Capture the cell that displays the provided text and extract its (x, y) central coordinate. 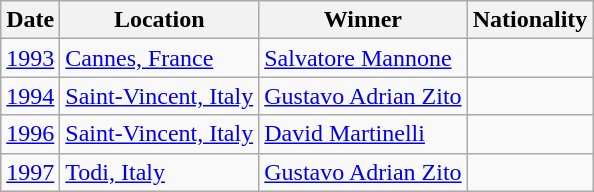
Winner (363, 20)
1997 (30, 172)
Salvatore Mannone (363, 58)
Location (160, 20)
David Martinelli (363, 134)
1994 (30, 96)
Todi, Italy (160, 172)
1996 (30, 134)
1993 (30, 58)
Nationality (530, 20)
Date (30, 20)
Cannes, France (160, 58)
